Return (x, y) of the center of cell containing provided text 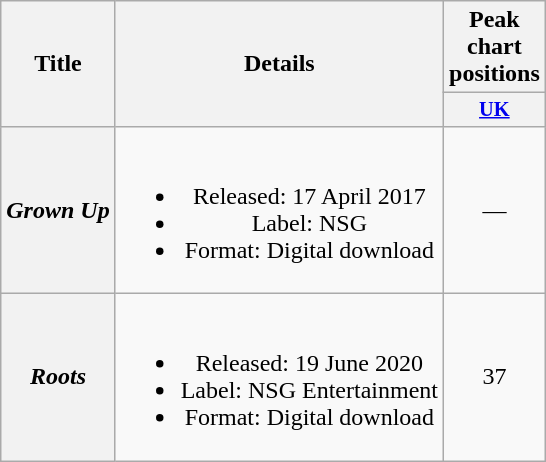
Grown Up (58, 210)
— (495, 210)
37 (495, 378)
Title (58, 64)
Peak chart positions (495, 47)
UK (495, 110)
Released: 19 June 2020Label: NSG EntertainmentFormat: Digital download (279, 378)
Roots (58, 378)
Details (279, 64)
Released: 17 April 2017Label: NSGFormat: Digital download (279, 210)
